Output the [X, Y] coordinate of the center of the cell containing the given text.  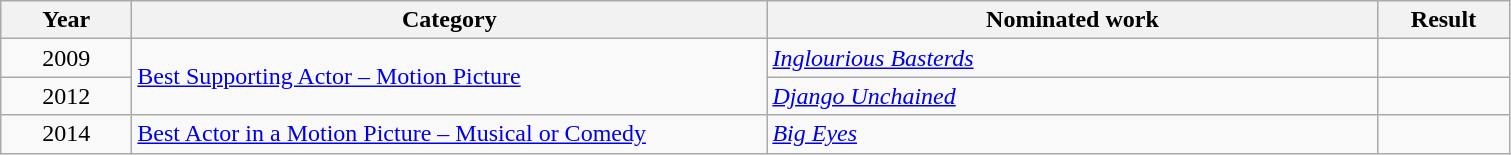
Django Unchained [1072, 96]
Year [66, 20]
Category [450, 20]
Nominated work [1072, 20]
2009 [66, 58]
2012 [66, 96]
Best Supporting Actor – Motion Picture [450, 77]
Big Eyes [1072, 134]
Inglourious Basterds [1072, 58]
Result [1444, 20]
Best Actor in a Motion Picture – Musical or Comedy [450, 134]
2014 [66, 134]
